For the text-containing cell, return its midpoint in (x, y) coordinate format. 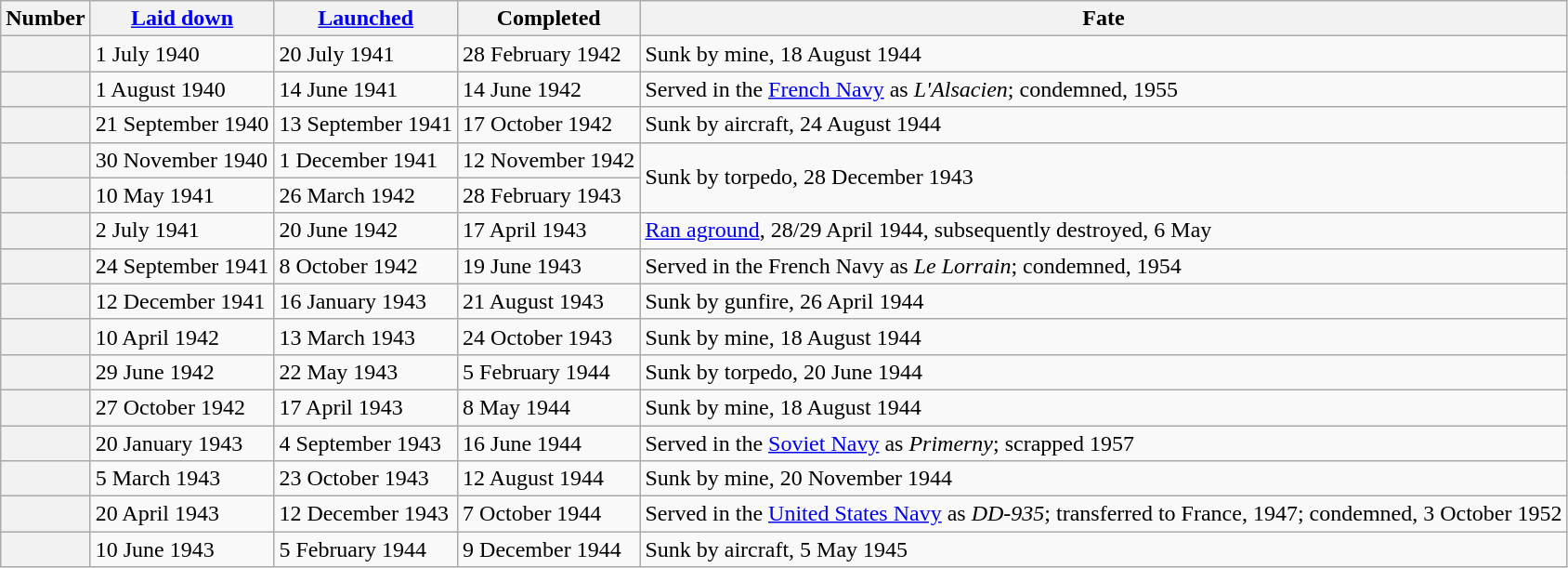
16 June 1944 (549, 443)
28 February 1943 (549, 195)
27 October 1942 (182, 407)
Launched (366, 19)
28 February 1942 (549, 54)
10 May 1941 (182, 195)
20 April 1943 (182, 514)
7 October 1944 (549, 514)
14 June 1941 (366, 89)
Served in the French Navy as L'Alsacien; condemned, 1955 (1104, 89)
24 September 1941 (182, 266)
10 June 1943 (182, 549)
13 March 1943 (366, 337)
16 January 1943 (366, 301)
19 June 1943 (549, 266)
22 May 1943 (366, 372)
14 June 1942 (549, 89)
9 December 1944 (549, 549)
13 September 1941 (366, 125)
Served in the United States Navy as DD-935; transferred to France, 1947; condemned, 3 October 1952 (1104, 514)
30 November 1940 (182, 160)
2 July 1941 (182, 231)
1 December 1941 (366, 160)
20 January 1943 (182, 443)
Sunk by aircraft, 24 August 1944 (1104, 125)
Sunk by aircraft, 5 May 1945 (1104, 549)
Number (46, 19)
1 July 1940 (182, 54)
23 October 1943 (366, 479)
8 May 1944 (549, 407)
26 March 1942 (366, 195)
5 March 1943 (182, 479)
12 November 1942 (549, 160)
12 August 1944 (549, 479)
Served in the French Navy as Le Lorrain; condemned, 1954 (1104, 266)
21 September 1940 (182, 125)
20 June 1942 (366, 231)
Sunk by torpedo, 28 December 1943 (1104, 178)
17 October 1942 (549, 125)
12 December 1943 (366, 514)
10 April 1942 (182, 337)
1 August 1940 (182, 89)
4 September 1943 (366, 443)
Completed (549, 19)
24 October 1943 (549, 337)
12 December 1941 (182, 301)
Served in the Soviet Navy as Primerny; scrapped 1957 (1104, 443)
Ran aground, 28/29 April 1944, subsequently destroyed, 6 May (1104, 231)
Fate (1104, 19)
Laid down (182, 19)
21 August 1943 (549, 301)
Sunk by mine, 20 November 1944 (1104, 479)
20 July 1941 (366, 54)
Sunk by torpedo, 20 June 1944 (1104, 372)
29 June 1942 (182, 372)
Sunk by gunfire, 26 April 1944 (1104, 301)
8 October 1942 (366, 266)
